Capture the cell that displays the provided text and extract its [X, Y] central coordinate. 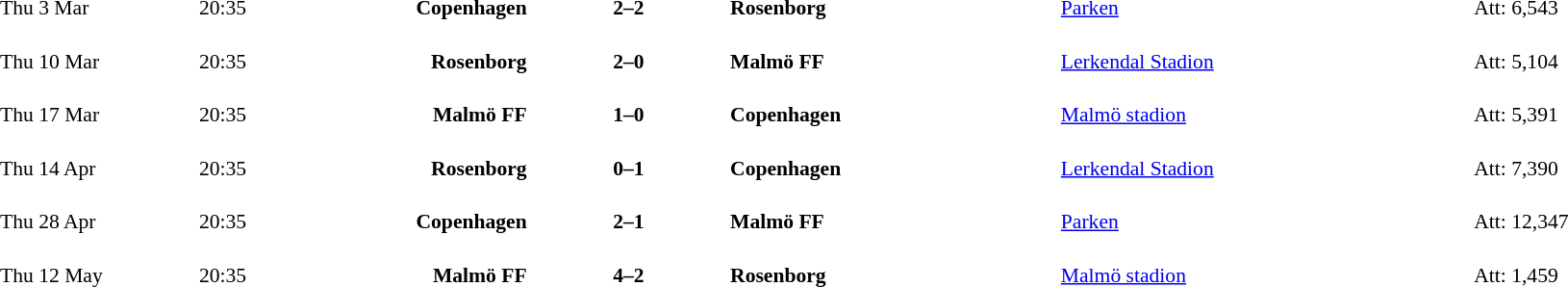
0–1 [629, 156]
Malmö stadion [1265, 103]
Parken [1265, 209]
2–0 [629, 49]
2–1 [629, 209]
1–0 [629, 103]
